Find where the given text appears and provide that cell's center as [x, y] coordinate. 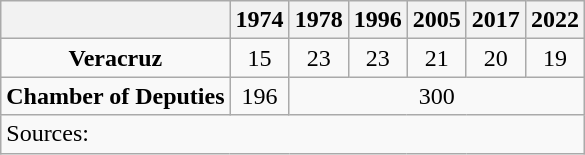
20 [496, 58]
1974 [260, 20]
15 [260, 58]
2017 [496, 20]
Veracruz [116, 58]
2005 [436, 20]
2022 [554, 20]
21 [436, 58]
196 [260, 96]
Chamber of Deputies [116, 96]
Sources: [293, 134]
19 [554, 58]
1978 [318, 20]
1996 [378, 20]
300 [436, 96]
